From the cell containing the given text, extract its center point as [X, Y] coordinate. 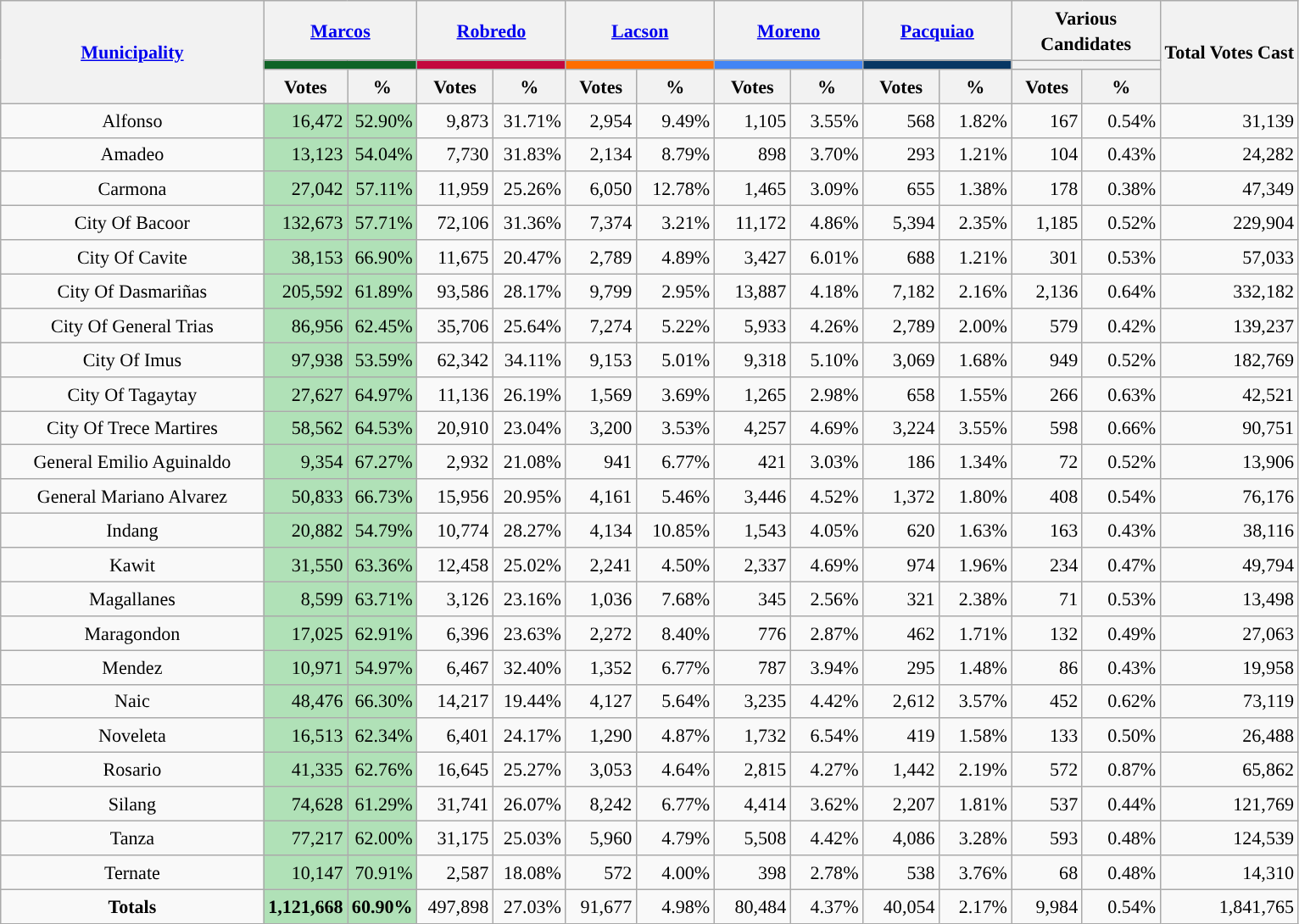
Indang [132, 530]
9,799 [600, 291]
13,887 [752, 291]
19,958 [1229, 666]
City Of Trece Martires [132, 427]
31.71% [529, 120]
Lacson [639, 30]
Noveleta [132, 735]
26.07% [529, 804]
301 [1046, 257]
0.62% [1121, 701]
General Emilio Aguinaldo [132, 462]
31.83% [529, 154]
49,794 [1229, 564]
3.69% [675, 393]
5,508 [752, 838]
2.95% [675, 291]
1.38% [975, 188]
Rosario [132, 769]
68 [1046, 871]
0.63% [1121, 393]
Marcos [341, 30]
Totals [132, 906]
2.16% [975, 291]
11,675 [455, 257]
2,932 [455, 462]
11,172 [752, 222]
Magallanes [132, 598]
Tanza [132, 838]
3.03% [826, 462]
General Mariano Alvarez [132, 496]
62.45% [382, 325]
3.62% [826, 804]
25.03% [529, 838]
462 [901, 632]
18.08% [529, 871]
0.66% [1121, 427]
16,513 [305, 735]
0.42% [1121, 325]
1.63% [975, 530]
65,862 [1229, 769]
54.97% [382, 666]
3.09% [826, 188]
10,971 [305, 666]
3.53% [675, 427]
50,833 [305, 496]
0.64% [1121, 291]
3,224 [901, 427]
62.34% [382, 735]
0.50% [1121, 735]
24.17% [529, 735]
74,628 [305, 804]
72 [1046, 462]
8,242 [600, 804]
132 [1046, 632]
80,484 [752, 906]
52.90% [382, 120]
Carmona [132, 188]
497,898 [455, 906]
2.87% [826, 632]
Maragondon [132, 632]
54.04% [382, 154]
398 [752, 871]
Pacquiao [938, 30]
20,882 [305, 530]
61.29% [382, 804]
1,732 [752, 735]
898 [752, 154]
4,134 [600, 530]
54.79% [382, 530]
25.02% [529, 564]
1,543 [752, 530]
6,401 [455, 735]
2.98% [826, 393]
62.00% [382, 838]
2,134 [600, 154]
568 [901, 120]
14,217 [455, 701]
25.26% [529, 188]
3.94% [826, 666]
1,265 [752, 393]
27,042 [305, 188]
City Of General Trias [132, 325]
31.36% [529, 222]
1.48% [975, 666]
25.64% [529, 325]
5,394 [901, 222]
598 [1046, 427]
4.98% [675, 906]
205,592 [305, 291]
1.68% [975, 359]
91,677 [600, 906]
42,521 [1229, 393]
5,960 [600, 838]
3,053 [600, 769]
Mendez [132, 666]
124,539 [1229, 838]
9,318 [752, 359]
266 [1046, 393]
13,906 [1229, 462]
1,121,668 [305, 906]
3.21% [675, 222]
47,349 [1229, 188]
13,498 [1229, 598]
9.49% [675, 120]
City Of Imus [132, 359]
77,217 [305, 838]
3,126 [455, 598]
2.00% [975, 325]
21.08% [529, 462]
4,414 [752, 804]
1.81% [975, 804]
2,587 [455, 871]
34.11% [529, 359]
4,086 [901, 838]
1,105 [752, 120]
5.10% [826, 359]
31,550 [305, 564]
132,673 [305, 222]
8,599 [305, 598]
4.52% [826, 496]
Alfonso [132, 120]
941 [600, 462]
28.17% [529, 291]
1.71% [975, 632]
62,342 [455, 359]
31,139 [1229, 120]
67.27% [382, 462]
8.79% [675, 154]
14,310 [1229, 871]
2,815 [752, 769]
31,741 [455, 804]
655 [901, 188]
139,237 [1229, 325]
64.53% [382, 427]
4.18% [826, 291]
1,290 [600, 735]
776 [752, 632]
Amadeo [132, 154]
9,153 [600, 359]
4.86% [826, 222]
163 [1046, 530]
70.91% [382, 871]
1,352 [600, 666]
537 [1046, 804]
3.70% [826, 154]
421 [752, 462]
2.78% [826, 871]
38,153 [305, 257]
10,147 [305, 871]
7,730 [455, 154]
28.27% [529, 530]
53.59% [382, 359]
2.35% [975, 222]
419 [901, 735]
2.19% [975, 769]
23.63% [529, 632]
4.64% [675, 769]
452 [1046, 701]
2,136 [1046, 291]
57.11% [382, 188]
2,612 [901, 701]
104 [1046, 154]
4.79% [675, 838]
19.44% [529, 701]
62.76% [382, 769]
8.40% [675, 632]
66.30% [382, 701]
10,774 [455, 530]
7,374 [600, 222]
4.05% [826, 530]
182,769 [1229, 359]
97,938 [305, 359]
2.56% [826, 598]
0.38% [1121, 188]
63.36% [382, 564]
5.22% [675, 325]
25.27% [529, 769]
38,116 [1229, 530]
4.50% [675, 564]
295 [901, 666]
63.71% [382, 598]
133 [1046, 735]
2,337 [752, 564]
3,446 [752, 496]
167 [1046, 120]
66.73% [382, 496]
1.82% [975, 120]
71 [1046, 598]
32.40% [529, 666]
17,025 [305, 632]
5.01% [675, 359]
23.04% [529, 427]
787 [752, 666]
6.01% [826, 257]
321 [901, 598]
93,586 [455, 291]
86,956 [305, 325]
57,033 [1229, 257]
31,175 [455, 838]
1.34% [975, 462]
4,161 [600, 496]
City Of Tagaytay [132, 393]
5.46% [675, 496]
57.71% [382, 222]
10.85% [675, 530]
0.47% [1121, 564]
3.76% [975, 871]
16,645 [455, 769]
62.91% [382, 632]
974 [901, 564]
60.90% [382, 906]
City Of Dasmariñas [132, 291]
234 [1046, 564]
58,562 [305, 427]
4.27% [826, 769]
66.90% [382, 257]
4,127 [600, 701]
0.87% [1121, 769]
1.80% [975, 496]
3,427 [752, 257]
76,176 [1229, 496]
593 [1046, 838]
26.19% [529, 393]
2,272 [600, 632]
20,910 [455, 427]
0.44% [1121, 804]
Various Candidates [1085, 30]
40,054 [901, 906]
688 [901, 257]
9,873 [455, 120]
5,933 [752, 325]
35,706 [455, 325]
6.54% [826, 735]
12.78% [675, 188]
3.28% [975, 838]
20.95% [529, 496]
Silang [132, 804]
2.17% [975, 906]
27.03% [529, 906]
3,069 [901, 359]
345 [752, 598]
7,274 [600, 325]
20.47% [529, 257]
2.38% [975, 598]
1.96% [975, 564]
2,207 [901, 804]
23.16% [529, 598]
949 [1046, 359]
6,050 [600, 188]
579 [1046, 325]
3,235 [752, 701]
620 [901, 530]
41,335 [305, 769]
86 [1046, 666]
11,136 [455, 393]
1,185 [1046, 222]
Naic [132, 701]
1,372 [901, 496]
5.64% [675, 701]
Kawit [132, 564]
658 [901, 393]
Ternate [132, 871]
2,241 [600, 564]
6,467 [455, 666]
26,488 [1229, 735]
538 [901, 871]
9,984 [1046, 906]
16,472 [305, 120]
15,956 [455, 496]
7.68% [675, 598]
4.89% [675, 257]
178 [1046, 188]
27,627 [305, 393]
Moreno [789, 30]
4.00% [675, 871]
90,751 [1229, 427]
3,200 [600, 427]
6,396 [455, 632]
City Of Bacoor [132, 222]
4.26% [826, 325]
3.57% [975, 701]
408 [1046, 496]
73,119 [1229, 701]
1.55% [975, 393]
City Of Cavite [132, 257]
9,354 [305, 462]
Municipality [132, 51]
7,182 [901, 291]
121,769 [1229, 804]
4.37% [826, 906]
Robredo [492, 30]
2,954 [600, 120]
27,063 [1229, 632]
4.87% [675, 735]
12,458 [455, 564]
229,904 [1229, 222]
1,841,765 [1229, 906]
1,569 [600, 393]
0.49% [1121, 632]
1,465 [752, 188]
24,282 [1229, 154]
13,123 [305, 154]
48,476 [305, 701]
1.58% [975, 735]
64.97% [382, 393]
332,182 [1229, 291]
72,106 [455, 222]
186 [901, 462]
1,442 [901, 769]
1,036 [600, 598]
11,959 [455, 188]
Total Votes Cast [1229, 51]
61.89% [382, 291]
293 [901, 154]
4,257 [752, 427]
